From the cell containing the given text, extract its center point as (x, y) coordinate. 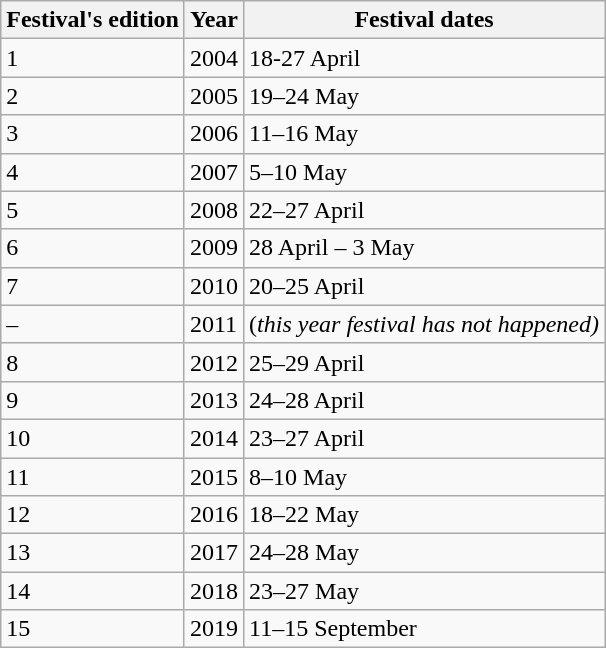
24–28 April (424, 400)
Festival's edition (93, 20)
8–10 May (424, 477)
2005 (214, 96)
19–24 May (424, 96)
1 (93, 58)
14 (93, 591)
Festival dates (424, 20)
25–29 April (424, 362)
2014 (214, 438)
2004 (214, 58)
2013 (214, 400)
2011 (214, 324)
2016 (214, 515)
2007 (214, 172)
2012 (214, 362)
Year (214, 20)
3 (93, 134)
2006 (214, 134)
24–28 May (424, 553)
5 (93, 210)
2010 (214, 286)
9 (93, 400)
6 (93, 248)
2 (93, 96)
2017 (214, 553)
5–10 May (424, 172)
11–16 May (424, 134)
20–25 April (424, 286)
23–27 April (424, 438)
18-27 April (424, 58)
10 (93, 438)
7 (93, 286)
(this year festival has not happened) (424, 324)
2009 (214, 248)
12 (93, 515)
2015 (214, 477)
– (93, 324)
2019 (214, 629)
11–15 September (424, 629)
28 April – 3 May (424, 248)
2008 (214, 210)
18–22 May (424, 515)
23–27 May (424, 591)
11 (93, 477)
22–27 April (424, 210)
4 (93, 172)
15 (93, 629)
13 (93, 553)
8 (93, 362)
2018 (214, 591)
